Return the (x, y) coordinate for the center point of the cell that contains the specified text.  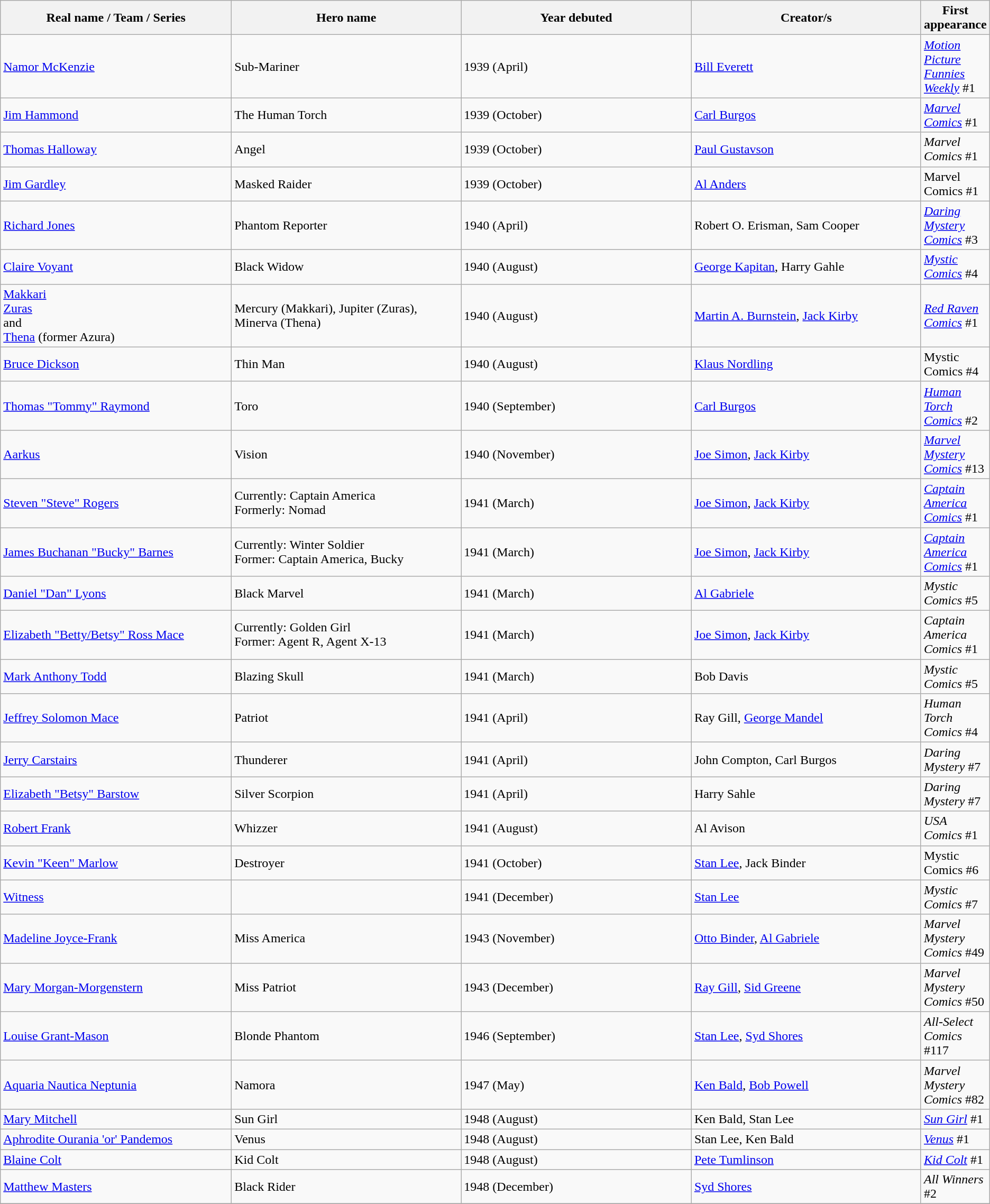
1940 (September) (576, 406)
MakkariZurasandThena (former Azura) (116, 315)
Pete Tumlinson (806, 1160)
1943 (November) (576, 939)
First appearance (955, 18)
Mark Anthony Todd (116, 677)
1940 (April) (576, 225)
Stan Lee, Ken Bald (806, 1139)
Al Anders (806, 184)
Masked Raider (346, 184)
Currently: Captain AmericaFormerly: Nomad (346, 503)
Otto Binder, Al Gabriele (806, 939)
James Buchanan "Bucky" Barnes (116, 552)
Thin Man (346, 364)
Bob Davis (806, 677)
Thunderer (346, 759)
Angel (346, 149)
Robert O. Erisman, Sam Cooper (806, 225)
1947 (May) (576, 1084)
Kid Colt (346, 1160)
Ray Gill, Sid Greene (806, 987)
1941 (August) (576, 828)
Mystic Comics #7 (955, 897)
Matthew Masters (116, 1187)
Red Raven Comics #1 (955, 315)
Steven "Steve" Rogers (116, 503)
Venus #1 (955, 1139)
Klaus Nordling (806, 364)
USA Comics #1 (955, 828)
Jerry Carstairs (116, 759)
Bruce Dickson (116, 364)
Sun Girl #1 (955, 1119)
Jim Hammond (116, 115)
Black Widow (346, 266)
Richard Jones (116, 225)
Whizzer (346, 828)
Daring Mystery Comics #3 (955, 225)
Vision (346, 454)
Mystic Comics #6 (955, 863)
Witness (116, 897)
Marvel Mystery Comics #82 (955, 1084)
Toro (346, 406)
Aquaria Nautica Neptunia (116, 1084)
Motion Picture Funnies Weekly #1 (955, 67)
Marvel Mystery Comics #13 (955, 454)
Aarkus (116, 454)
Marvel Mystery Comics #50 (955, 987)
Ken Bald, Bob Powell (806, 1084)
Sun Girl (346, 1119)
Phantom Reporter (346, 225)
Mercury (Makkari), Jupiter (Zuras), Minerva (Thena) (346, 315)
Elizabeth "Betsy" Barstow (116, 794)
Robert Frank (116, 828)
1943 (December) (576, 987)
Human Torch Comics #4 (955, 718)
Creator/s (806, 18)
John Compton, Carl Burgos (806, 759)
Currently: Winter SoldierFormer: Captain America, Bucky (346, 552)
Aphrodite Ourania 'or' Pandemos (116, 1139)
1946 (September) (576, 1036)
All Winners #2 (955, 1187)
Mary Mitchell (116, 1119)
Miss America (346, 939)
Madeline Joyce-Frank (116, 939)
Miss Patriot (346, 987)
Mary Morgan-Morgenstern (116, 987)
Kevin "Keen" Marlow (116, 863)
Syd Shores (806, 1187)
1940 (November) (576, 454)
1941 (December) (576, 897)
Louise Grant-Mason (116, 1036)
Blonde Phantom (346, 1036)
All-Select Comics #117 (955, 1036)
Thomas "Tommy" Raymond (116, 406)
Blazing Skull (346, 677)
Black Marvel (346, 593)
Destroyer (346, 863)
Stan Lee, Jack Binder (806, 863)
Stan Lee, Syd Shores (806, 1036)
Al Gabriele (806, 593)
Elizabeth "Betty/Betsy" Ross Mace (116, 635)
Bill Everett (806, 67)
1948 (December) (576, 1187)
The Human Torch (346, 115)
Martin A. Burnstein, Jack Kirby (806, 315)
1941 (October) (576, 863)
Jim Gardley (116, 184)
Kid Colt #1 (955, 1160)
1939 (April) (576, 67)
Al Avison (806, 828)
Patriot (346, 718)
Namora (346, 1084)
Marvel Mystery Comics #49 (955, 939)
Stan Lee (806, 897)
Sub-Mariner (346, 67)
Hero name (346, 18)
Namor McKenzie (116, 67)
George Kapitan, Harry Gahle (806, 266)
Ken Bald, Stan Lee (806, 1119)
Thomas Halloway (116, 149)
Harry Sahle (806, 794)
Blaine Colt (116, 1160)
Currently: Golden GirlFormer: Agent R, Agent X-13 (346, 635)
Paul Gustavson (806, 149)
Ray Gill, George Mandel (806, 718)
Daniel "Dan" Lyons (116, 593)
Jeffrey Solomon Mace (116, 718)
Silver Scorpion (346, 794)
Black Rider (346, 1187)
Venus (346, 1139)
Human Torch Comics #2 (955, 406)
Year debuted (576, 18)
Real name / Team / Series (116, 18)
Claire Voyant (116, 266)
